Extract the (x, y) coordinate from the center of the cell holding the provided text.  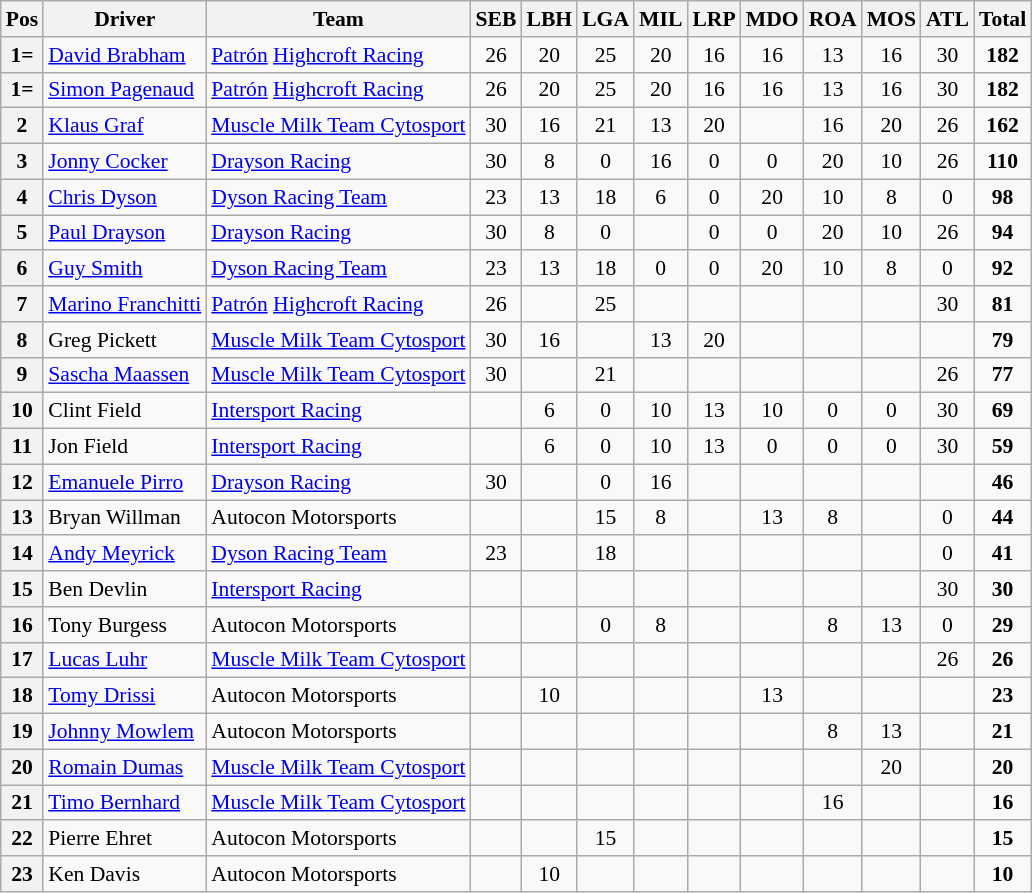
7 (22, 304)
Guy Smith (124, 269)
Timo Bernhard (124, 803)
79 (1002, 340)
81 (1002, 304)
2 (22, 126)
MOS (892, 19)
Greg Pickett (124, 340)
SEB (496, 19)
Driver (124, 19)
11 (22, 447)
Pos (22, 19)
David Brabham (124, 55)
46 (1002, 482)
44 (1002, 518)
12 (22, 482)
92 (1002, 269)
Team (338, 19)
98 (1002, 197)
Tony Burgess (124, 625)
4 (22, 197)
110 (1002, 162)
LRP (714, 19)
Chris Dyson (124, 197)
Total (1002, 19)
Jon Field (124, 447)
9 (22, 375)
Johnny Mowlem (124, 732)
Paul Drayson (124, 233)
19 (22, 732)
Ben Devlin (124, 589)
ATL (948, 19)
Andy Meyrick (124, 554)
5 (22, 233)
94 (1002, 233)
MIL (660, 19)
Lucas Luhr (124, 660)
41 (1002, 554)
Pierre Ehret (124, 839)
Klaus Graf (124, 126)
14 (22, 554)
22 (22, 839)
LBH (549, 19)
LGA (606, 19)
3 (22, 162)
Simon Pagenaud (124, 90)
77 (1002, 375)
69 (1002, 411)
ROA (833, 19)
Ken Davis (124, 874)
Jonny Cocker (124, 162)
162 (1002, 126)
MDO (772, 19)
59 (1002, 447)
Tomy Drissi (124, 696)
29 (1002, 625)
17 (22, 660)
Romain Dumas (124, 767)
Bryan Willman (124, 518)
Marino Franchitti (124, 304)
Clint Field (124, 411)
Emanuele Pirro (124, 482)
Sascha Maassen (124, 375)
